Return the [X, Y] coordinate for the center point of the cell that contains the specified text.  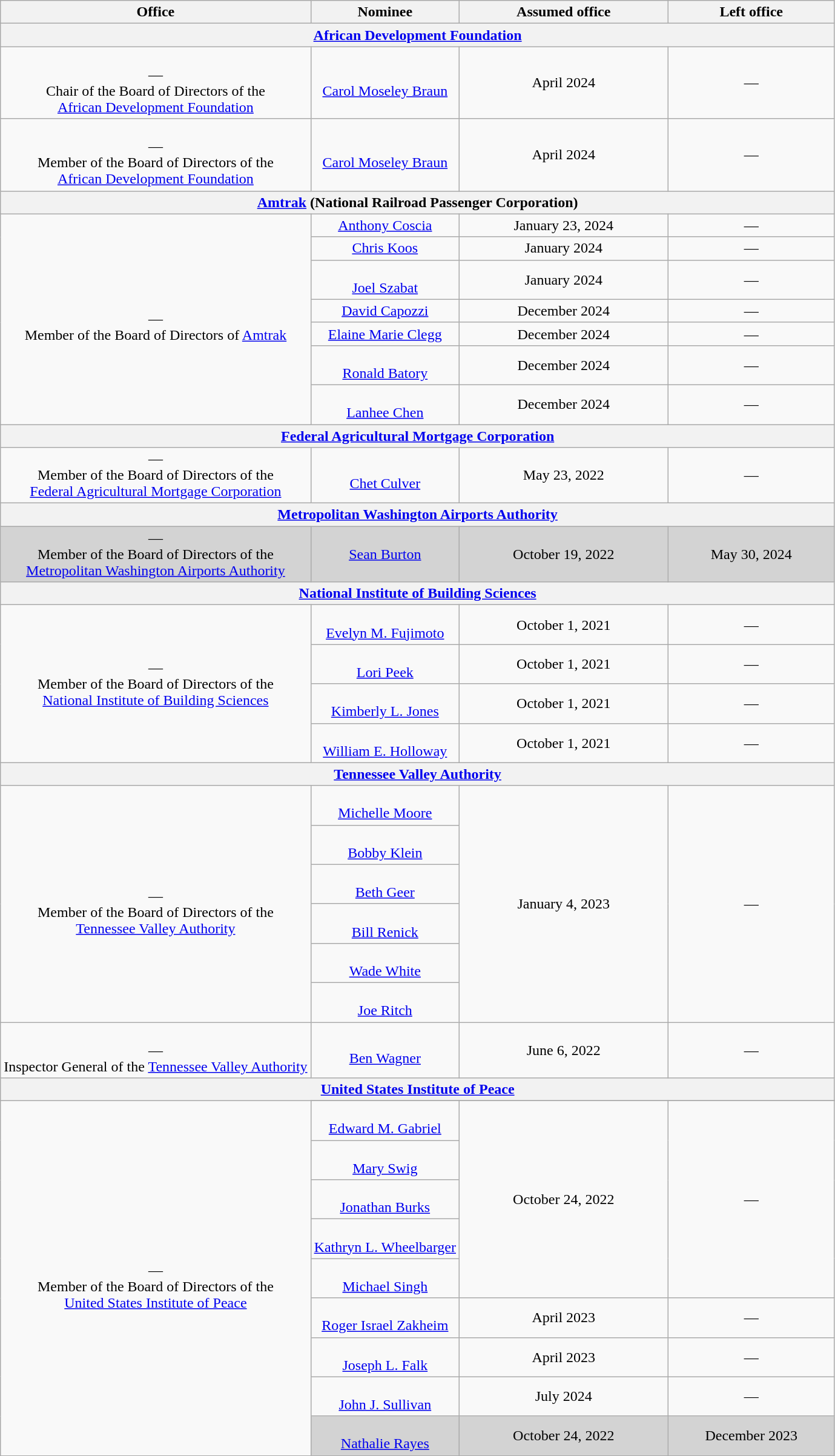
December 2023 [751, 1435]
Elaine Marie Clegg [385, 334]
William E. Holloway [385, 743]
Office [156, 12]
—Inspector General of the Tennessee Valley Authority [156, 1050]
—Member of the Board of Directors of theNational Institute of Building Sciences [156, 684]
Sean Burton [385, 554]
Chet Culver [385, 475]
October 19, 2022 [564, 554]
African Development Foundation [418, 35]
David Capozzi [385, 311]
Chris Koos [385, 248]
—Member of the Board of Directors of theTennessee Valley Authority [156, 904]
Roger Israel Zakheim [385, 1318]
July 2024 [564, 1397]
Lori Peek [385, 664]
January 23, 2024 [564, 225]
Assumed office [564, 12]
Joel Szabat [385, 280]
Mary Swig [385, 1160]
Bill Renick [385, 923]
—Member of the Board of Directors of Amtrak [156, 319]
—Member of the Board of Directors of theMetropolitan Washington Airports Authority [156, 554]
United States Institute of Peace [418, 1090]
June 6, 2022 [564, 1050]
Beth Geer [385, 884]
John J. Sullivan [385, 1397]
Bobby Klein [385, 844]
Metropolitan Washington Airports Authority [418, 515]
Federal Agricultural Mortgage Corporation [418, 435]
—Chair of the Board of Directors of theAfrican Development Foundation [156, 82]
May 30, 2024 [751, 554]
Ronald Batory [385, 365]
Michael Singh [385, 1278]
—Member of the Board of Directors of theUnited States Institute of Peace [156, 1279]
Nominee [385, 12]
Joe Ritch [385, 1002]
Amtrak (National Railroad Passenger Corporation) [418, 202]
Kathryn L. Wheelbarger [385, 1239]
Kimberly L. Jones [385, 704]
Left office [751, 12]
Anthony Coscia [385, 225]
—Member of the Board of Directors of theFederal Agricultural Mortgage Corporation [156, 475]
Evelyn M. Fujimoto [385, 625]
January 4, 2023 [564, 904]
Michelle Moore [385, 806]
Edward M. Gabriel [385, 1120]
Wade White [385, 963]
Tennessee Valley Authority [418, 774]
Ben Wagner [385, 1050]
Jonathan Burks [385, 1199]
National Institute of Building Sciences [418, 594]
Nathalie Rayes [385, 1435]
—Member of the Board of Directors of theAfrican Development Foundation [156, 155]
Lanhee Chen [385, 405]
Joseph L. Falk [385, 1357]
May 23, 2022 [564, 475]
